Locate the cell with the specified text and output its [x, y] center coordinate. 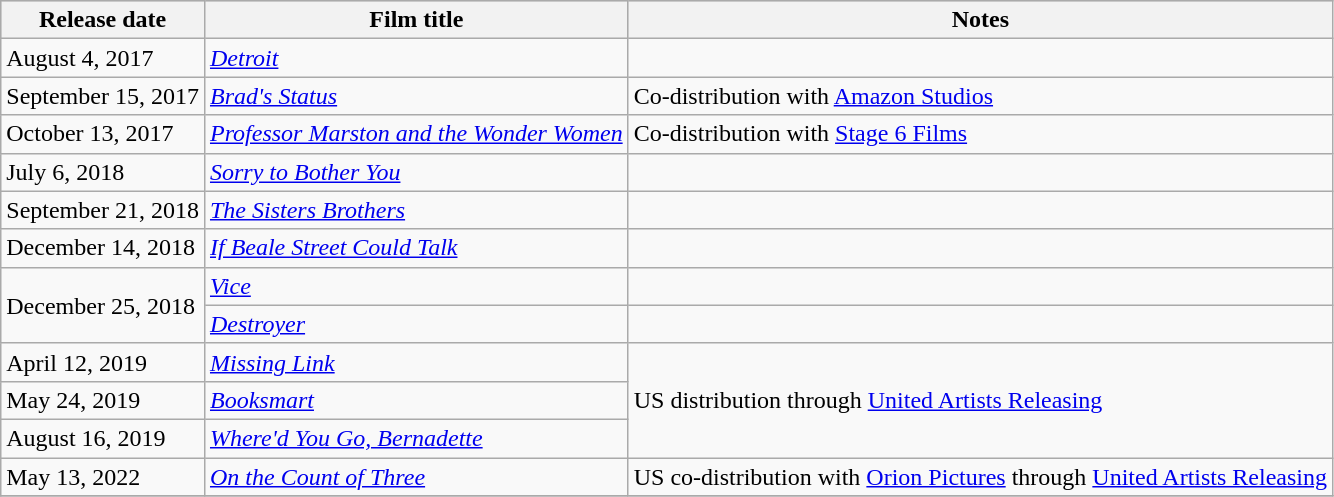
Professor Marston and the Wonder Women [416, 134]
October 13, 2017 [103, 134]
September 21, 2018 [103, 210]
Sorry to Bother You [416, 172]
On the Count of Three [416, 477]
If Beale Street Could Talk [416, 248]
US co-distribution with Orion Pictures through United Artists Releasing [980, 477]
Booksmart [416, 400]
Film title [416, 20]
April 12, 2019 [103, 362]
Co-distribution with Amazon Studios [980, 96]
Destroyer [416, 324]
The Sisters Brothers [416, 210]
Co-distribution with Stage 6 Films [980, 134]
Release date [103, 20]
May 24, 2019 [103, 400]
December 14, 2018 [103, 248]
Missing Link [416, 362]
May 13, 2022 [103, 477]
August 4, 2017 [103, 58]
December 25, 2018 [103, 305]
August 16, 2019 [103, 438]
July 6, 2018 [103, 172]
Vice [416, 286]
Notes [980, 20]
US distribution through United Artists Releasing [980, 400]
Brad's Status [416, 96]
September 15, 2017 [103, 96]
Detroit [416, 58]
Where'd You Go, Bernadette [416, 438]
